Extract the [X, Y] coordinate from the center of the cell holding the provided text.  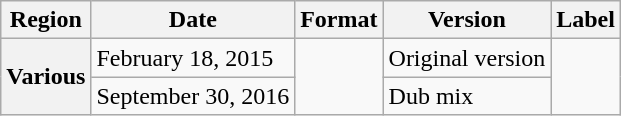
Original version [467, 58]
Format [339, 20]
Date [193, 20]
Version [467, 20]
Label [586, 20]
Various [46, 77]
February 18, 2015 [193, 58]
September 30, 2016 [193, 96]
Dub mix [467, 96]
Region [46, 20]
